Pinpoint the cell where the given text exists, returning its [X, Y] midpoint coordinate. 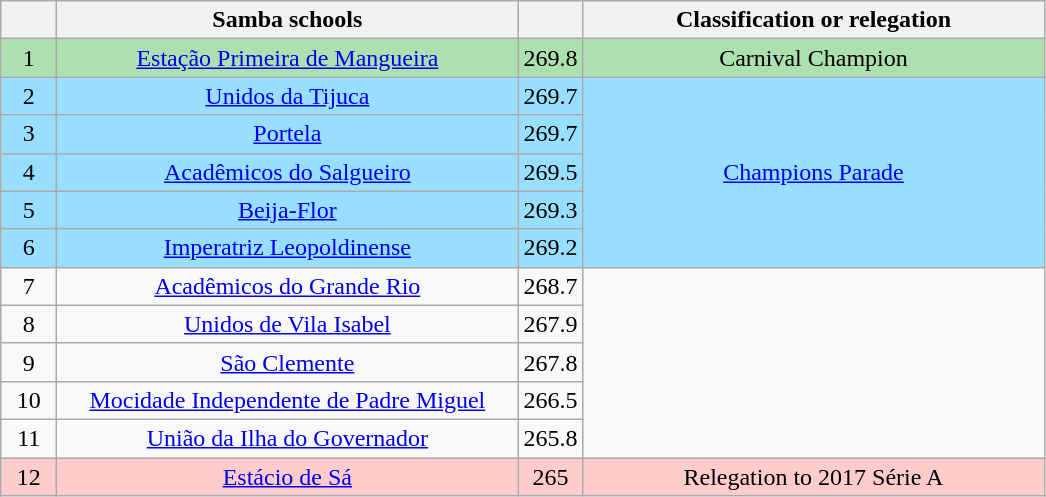
Acadêmicos do Salgueiro [288, 172]
Unidos da Tijuca [288, 96]
9 [29, 362]
Samba schools [288, 20]
269.5 [550, 172]
Estácio de Sá [288, 477]
12 [29, 477]
4 [29, 172]
Classification or relegation [814, 20]
8 [29, 324]
269.2 [550, 248]
Portela [288, 134]
Estação Primeira de Mangueira [288, 58]
6 [29, 248]
1 [29, 58]
São Clemente [288, 362]
268.7 [550, 286]
269.3 [550, 210]
11 [29, 438]
5 [29, 210]
267.8 [550, 362]
265.8 [550, 438]
Mocidade Independente de Padre Miguel [288, 400]
Champions Parade [814, 172]
267.9 [550, 324]
Carnival Champion [814, 58]
Relegation to 2017 Série A [814, 477]
2 [29, 96]
Acadêmicos do Grande Rio [288, 286]
265 [550, 477]
Unidos de Vila Isabel [288, 324]
266.5 [550, 400]
269.8 [550, 58]
10 [29, 400]
União da Ilha do Governador [288, 438]
7 [29, 286]
Imperatriz Leopoldinense [288, 248]
Beija-Flor [288, 210]
3 [29, 134]
